Extract the (x, y) coordinate from the center of the cell holding the provided text.  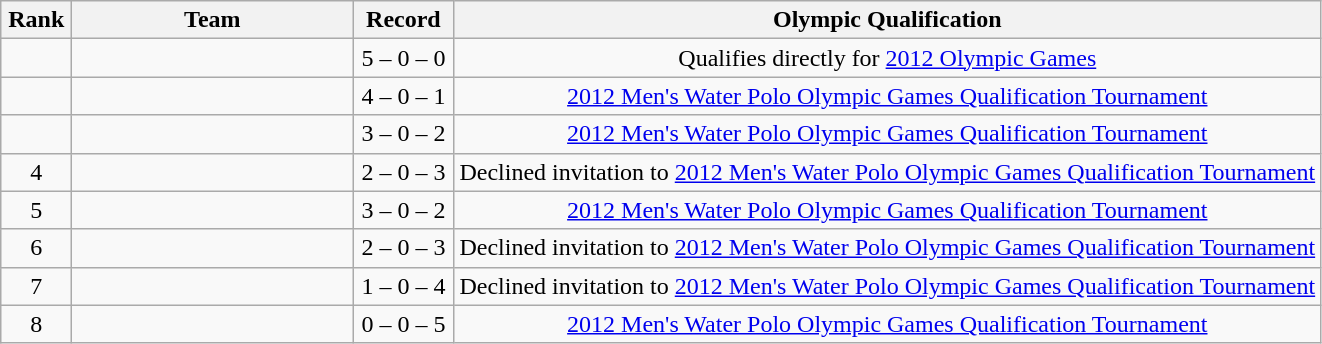
6 (36, 248)
4 – 0 – 1 (404, 96)
8 (36, 324)
Rank (36, 20)
Team (212, 20)
Qualifies directly for 2012 Olympic Games (888, 58)
5 (36, 210)
Olympic Qualification (888, 20)
4 (36, 172)
5 – 0 – 0 (404, 58)
1 – 0 – 4 (404, 286)
7 (36, 286)
Record (404, 20)
0 – 0 – 5 (404, 324)
